Determine the [X, Y] coordinate at the center of the cell enclosing the given text.  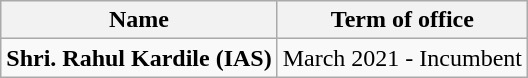
March 2021 - Incumbent [402, 58]
Name [139, 20]
Term of office [402, 20]
Shri. Rahul Kardile (IAS) [139, 58]
